Provide the [x, y] coordinate of the cell's center where the given text is located.  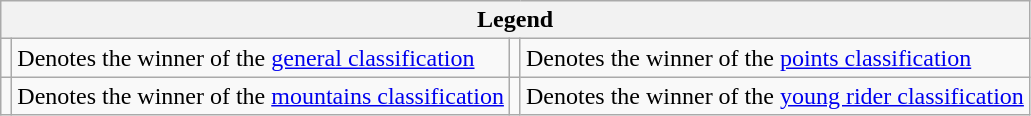
Denotes the winner of the young rider classification [774, 96]
Denotes the winner of the points classification [774, 58]
Denotes the winner of the mountains classification [261, 96]
Legend [516, 20]
Denotes the winner of the general classification [261, 58]
